Search for the cell housing the specified text and yield its [X, Y] center coordinate. 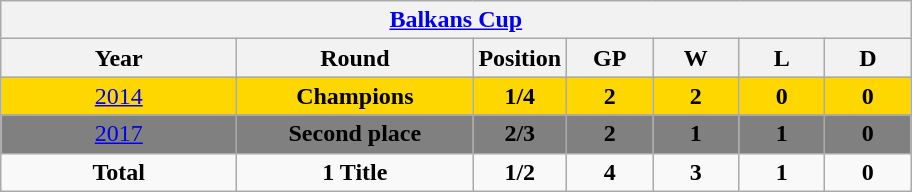
Total [119, 172]
3 [696, 172]
Year [119, 58]
Balkans Cup [456, 20]
D [868, 58]
2017 [119, 134]
1/4 [520, 96]
1/2 [520, 172]
Champions [355, 96]
1 Title [355, 172]
Round [355, 58]
Position [520, 58]
L [782, 58]
Second place [355, 134]
2014 [119, 96]
GP [610, 58]
W [696, 58]
4 [610, 172]
2/3 [520, 134]
